For the text-containing cell, return its midpoint in [x, y] coordinate format. 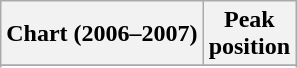
Peakposition [249, 34]
Chart (2006–2007) [102, 34]
